Determine the (x, y) coordinate at the center of the cell enclosing the given text.  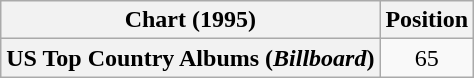
US Top Country Albums (Billboard) (190, 58)
Chart (1995) (190, 20)
65 (427, 58)
Position (427, 20)
